Determine the [X, Y] coordinate at the center of the cell enclosing the given text.  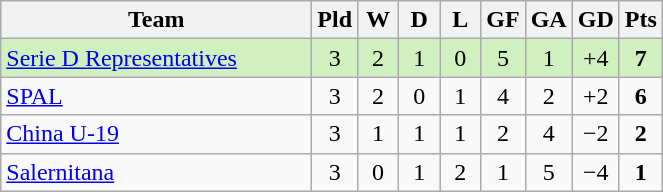
−2 [596, 134]
Pts [640, 20]
+2 [596, 96]
−4 [596, 172]
+4 [596, 58]
Team [156, 20]
GF [503, 20]
L [460, 20]
Serie D Representatives [156, 58]
Pld [335, 20]
D [420, 20]
6 [640, 96]
China U-19 [156, 134]
W [378, 20]
Salernitana [156, 172]
7 [640, 58]
GD [596, 20]
GA [548, 20]
SPAL [156, 96]
